Extract the (x, y) coordinate from the center of the cell holding the provided text.  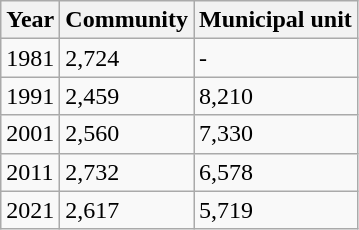
2,732 (127, 172)
2021 (30, 210)
1981 (30, 58)
2,459 (127, 96)
Year (30, 20)
7,330 (276, 134)
2001 (30, 134)
2011 (30, 172)
8,210 (276, 96)
2,724 (127, 58)
2,617 (127, 210)
Community (127, 20)
- (276, 58)
5,719 (276, 210)
1991 (30, 96)
2,560 (127, 134)
Municipal unit (276, 20)
6,578 (276, 172)
